Find where the given text appears and provide that cell's center as [X, Y] coordinate. 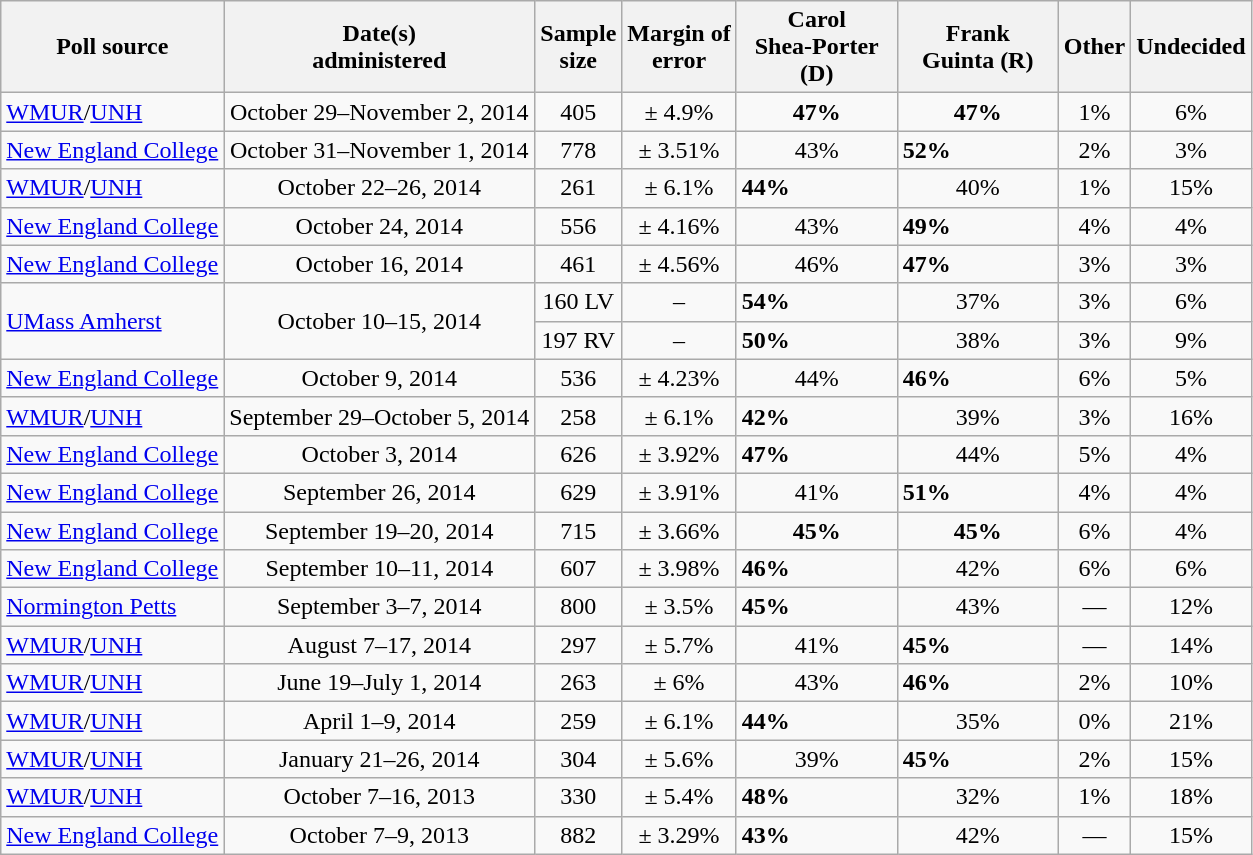
304 [578, 759]
± 5.6% [679, 759]
49% [978, 226]
September 3–7, 2014 [380, 607]
330 [578, 797]
UMass Amherst [112, 321]
160 LV [578, 302]
September 29–October 5, 2014 [380, 416]
October 29–November 2, 2014 [380, 112]
October 16, 2014 [380, 264]
September 19–20, 2014 [380, 531]
14% [1191, 645]
± 3.66% [679, 531]
51% [978, 492]
October 22–26, 2014 [380, 188]
September 26, 2014 [380, 492]
259 [578, 721]
263 [578, 683]
297 [578, 645]
48% [816, 797]
± 3.29% [679, 835]
607 [578, 569]
± 3.92% [679, 454]
18% [1191, 797]
October 7–16, 2013 [380, 797]
52% [978, 150]
FrankGuinta (R) [978, 47]
± 5.7% [679, 645]
35% [978, 721]
10% [1191, 683]
± 4.56% [679, 264]
June 19–July 1, 2014 [380, 683]
54% [816, 302]
0% [1094, 721]
Undecided [1191, 47]
Other [1094, 47]
± 4.23% [679, 378]
626 [578, 454]
October 24, 2014 [380, 226]
Date(s)administered [380, 47]
778 [578, 150]
± 5.4% [679, 797]
October 10–15, 2014 [380, 321]
9% [1191, 340]
12% [1191, 607]
Normington Petts [112, 607]
January 21–26, 2014 [380, 759]
± 4.9% [679, 112]
CarolShea-Porter (D) [816, 47]
258 [578, 416]
800 [578, 607]
October 31–November 1, 2014 [380, 150]
629 [578, 492]
± 3.5% [679, 607]
August 7–17, 2014 [380, 645]
38% [978, 340]
October 7–9, 2013 [380, 835]
197 RV [578, 340]
21% [1191, 721]
715 [578, 531]
405 [578, 112]
± 4.16% [679, 226]
261 [578, 188]
882 [578, 835]
556 [578, 226]
536 [578, 378]
40% [978, 188]
Margin oferror [679, 47]
September 10–11, 2014 [380, 569]
± 3.91% [679, 492]
37% [978, 302]
± 3.98% [679, 569]
50% [816, 340]
461 [578, 264]
32% [978, 797]
October 3, 2014 [380, 454]
± 6% [679, 683]
16% [1191, 416]
Samplesize [578, 47]
± 3.51% [679, 150]
Poll source [112, 47]
October 9, 2014 [380, 378]
April 1–9, 2014 [380, 721]
